Search for the cell housing the specified text and yield its [x, y] center coordinate. 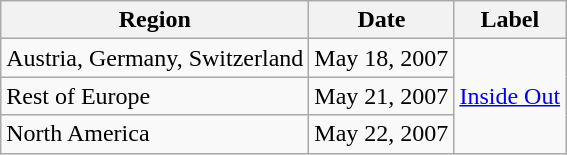
Rest of Europe [155, 96]
May 22, 2007 [382, 134]
Austria, Germany, Switzerland [155, 58]
May 21, 2007 [382, 96]
May 18, 2007 [382, 58]
Date [382, 20]
Region [155, 20]
North America [155, 134]
Label [510, 20]
Inside Out [510, 96]
